From the cell containing the given text, extract its center point as [x, y] coordinate. 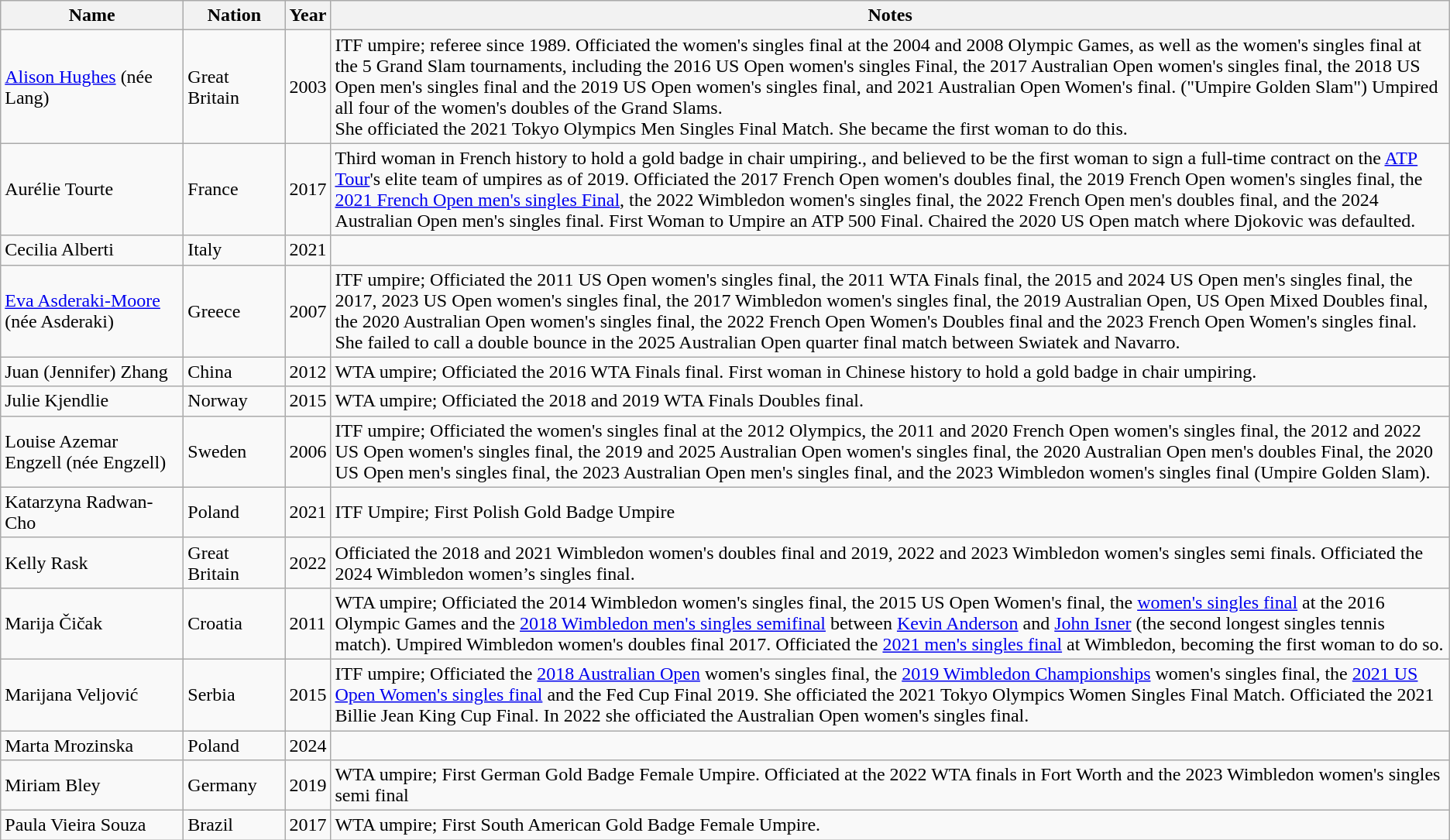
Juan (Jennifer) Zhang [92, 372]
Sweden [234, 451]
Croatia [234, 623]
Louise Azemar Engzell (née Engzell) [92, 451]
2011 [308, 623]
Marija Čičak [92, 623]
Paula Vieira Souza [92, 825]
2024 [308, 746]
WTA umpire; First German Gold Badge Female Umpire. Officiated at the 2022 WTA finals in Fort Worth and the 2023 Wimbledon women's singles semi final [890, 785]
China [234, 372]
WTA umpire; Officiated the 2018 and 2019 WTA Finals Doubles final. [890, 401]
2003 [308, 87]
2022 [308, 562]
Julie Kjendlie [92, 401]
Aurélie Tourte [92, 189]
Cecilia Alberti [92, 250]
WTA umpire; Officiated the 2016 WTA Finals final. First woman in Chinese history to hold a gold badge in chair umpiring. [890, 372]
Greece [234, 311]
Brazil [234, 825]
France [234, 189]
ITF Umpire; First Polish Gold Badge Umpire [890, 513]
Katarzyna Radwan-Cho [92, 513]
Nation [234, 15]
Notes [890, 15]
2019 [308, 785]
Alison Hughes (née Lang) [92, 87]
Serbia [234, 694]
Marta Mrozinska [92, 746]
2012 [308, 372]
Miriam Bley [92, 785]
2007 [308, 311]
Kelly Rask [92, 562]
Eva Asderaki-Moore (née Asderaki) [92, 311]
Name [92, 15]
WTA umpire; First South American Gold Badge Female Umpire. [890, 825]
Germany [234, 785]
Marijana Veljović [92, 694]
Year [308, 15]
Norway [234, 401]
2006 [308, 451]
Italy [234, 250]
